Identify which cell holds the provided text, then report its [X, Y] central coordinate. 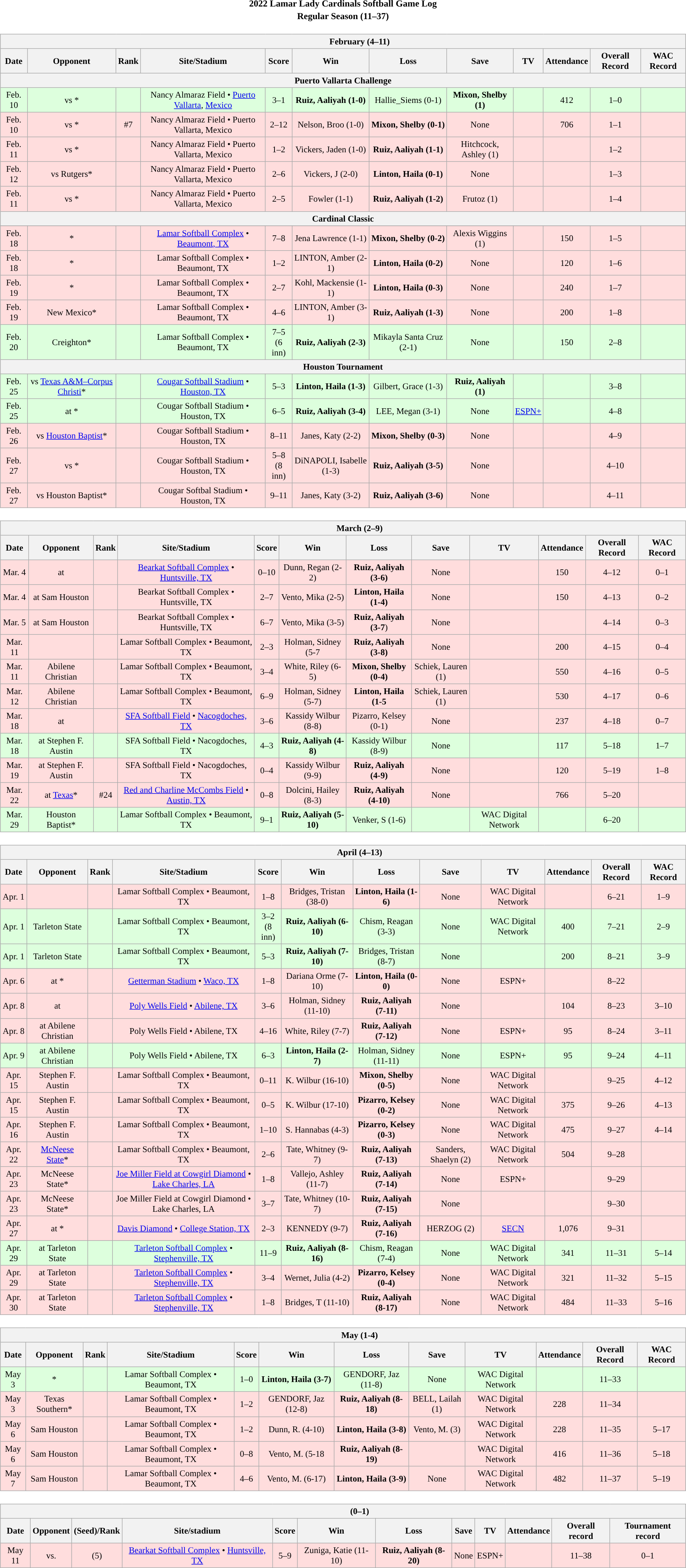
5–16 [663, 1302]
Linton, Haila (0-2) [408, 262]
3–7 [268, 1204]
Holman, Sidney (11-11) [386, 1055]
Bridges, T (11-10) [317, 1302]
400 [568, 927]
530 [562, 696]
766 [562, 795]
Pizarro, Kelsey (0-4) [386, 1278]
Ruiz, Aaliyah (8-19) [371, 1454]
Kassidy Wilbur (8-8) [313, 721]
Ruiz, Aaliyah (3-4) [331, 411]
Jena Lawrence (1-1) [331, 238]
May 7 [13, 1478]
6–20 [612, 820]
8–23 [616, 1006]
5–20 [612, 795]
1–6 [615, 262]
Ruiz, Aaliyah (6-10) [317, 927]
Ruiz, Aaliyah (7-15) [386, 1204]
Tate, Whitney (9-7) [317, 1154]
Ruiz, Aaliyah (7-11) [386, 1006]
Gilbert, Grace (1-3) [408, 386]
416 [560, 1454]
11–38 [581, 1555]
9–27 [616, 1130]
Ruiz, Aaliyah (8-17) [386, 1302]
vs Texas A&M–Corpus Christi* [72, 386]
412 [567, 100]
8–11 [279, 435]
Texas Southern* [54, 1404]
11–36 [610, 1454]
5–15 [663, 1278]
Feb. 12 [14, 174]
1–10 [268, 1130]
Sanders, Shaelyn (2) [450, 1154]
1–4 [615, 199]
4–9 [615, 435]
Holman, Sidney (11-10) [317, 1006]
Dariana Orme (7-10) [317, 981]
9–1 [266, 820]
Ruiz, Aaliyah (8-16) [317, 1253]
Linton, Haila (1-6) [386, 897]
2–5 [279, 199]
3–10 [663, 1006]
Chism, Reagan (3-3) [386, 927]
March (2–9) [343, 528]
Ruiz, Aaliyah (1-3) [408, 312]
(5) [97, 1555]
375 [568, 1105]
0–6 [662, 696]
February (4–11) [343, 41]
at Texas* [61, 795]
8–22 [616, 981]
9–28 [616, 1154]
Alexis Wiggins (1) [480, 238]
LINTON, Amber (2-1) [331, 262]
Ruiz, Aaliyah (3-5) [408, 466]
DiNAPOLI, Isabelle (1-3) [331, 466]
vs. [51, 1555]
Ruiz, Aaliyah (8-18) [371, 1404]
321 [568, 1278]
LINTON, Amber (3-1) [331, 312]
475 [568, 1130]
5–8(8 inn) [279, 466]
5–17 [661, 1429]
Mixon, Shelby (1) [480, 100]
11–37 [610, 1478]
May 11 [15, 1555]
Mixon, Shelby (0-1) [408, 125]
Fowler (1-1) [331, 199]
7–5(6 inn) [279, 342]
Ruiz, Aaliyah (7-13) [386, 1154]
11–34 [610, 1404]
Ruiz, Aaliyah (1-1) [408, 149]
White, Riley (6-5) [313, 671]
Linton, Haila (0-1) [408, 174]
Zuniga, Katie (11-10) [336, 1555]
Holman, Sidney (5-7) [313, 696]
11–35 [610, 1429]
6–21 [616, 897]
Ruiz, Aaliyah (2-3) [331, 342]
Mar. 19 [15, 771]
6–9 [266, 696]
Pizarro, Kelsey (0-2) [386, 1105]
Linton, Haila (2-7) [317, 1055]
Mar. 12 [15, 696]
237 [562, 721]
9–29 [616, 1179]
Dunn, R. (4-10) [296, 1429]
Linton, Haila (3-8) [371, 1429]
1–3 [615, 174]
9–30 [616, 1204]
Ruiz, Aaliyah (1) [480, 386]
Pizarro, Kelsey (0-1) [379, 721]
Apr. 16 [14, 1130]
9–25 [616, 1080]
Janes, Katy (3-2) [331, 496]
0–7 [662, 721]
Mixon, Shelby (0-5) [386, 1080]
LEE, Megan (3-1) [408, 411]
Creighton* [72, 342]
4–8 [615, 411]
GENDORF, Jaz (11-8) [371, 1380]
Puerto Vallarta Challenge [343, 80]
Linton, Haila (3-7) [296, 1380]
Vento, Mika (2-5) [313, 597]
(Seed)/Rank [97, 1531]
1,076 [568, 1228]
Ruiz, Aaliyah (4-9) [379, 771]
Venker, S (1-6) [379, 820]
Apr. 22 [14, 1154]
6–5 [279, 411]
9–11 [279, 496]
6–7 [266, 622]
Mixon, Shelby (0-2) [408, 238]
Wernet, Julia (4-2) [317, 1278]
Apr. 9 [14, 1055]
HERZOG (2) [450, 1228]
Ruiz, Aaliyah (5-10) [313, 820]
New Mexico* [72, 312]
0–3 [662, 622]
Ruiz, Aaliyah (1-2) [408, 199]
Mixon, Shelby (0-3) [408, 435]
#7 [128, 125]
Frutoz (1) [480, 199]
Vickers, J (2-0) [331, 174]
Linton, Haila (1-5 [379, 696]
0–2 [662, 597]
4–17 [612, 696]
Mixon, Shelby (0-4) [379, 671]
April (4–13) [343, 852]
Ruiz, Aaliyah (3-8) [379, 647]
Mar. 5 [15, 622]
Houston Tournament [343, 367]
Ruiz, Aaliyah (4-10) [379, 795]
Ruiz, Aaliyah (8-20) [414, 1555]
1–5 [615, 238]
341 [568, 1253]
GENDORF, Jaz (12-8) [296, 1404]
Linton, Haila (0-3) [408, 288]
Kohl, Mackensie (1-1) [331, 288]
Feb. 20 [14, 342]
Vento, M. (6-17) [296, 1478]
Holman, Sidney (5-7 [313, 647]
5–14 [663, 1253]
504 [568, 1154]
Linton, Haila (0-0) [386, 981]
2–8 [615, 342]
Vallejo, Ashley (11-7) [317, 1179]
White, Riley (7-7) [317, 1031]
2–12 [279, 125]
Hallie_Siems (0-1) [408, 100]
4–10 [615, 466]
Mikayla Santa Cruz (2-1) [408, 342]
Getterman Stadium • Waco, TX [184, 981]
3–1 [279, 100]
Houston Baptist* [61, 820]
8–24 [616, 1031]
Ruiz, Aaliyah (4-8) [313, 745]
Linton, Haila (1-3) [331, 386]
Apr. 30 [14, 1302]
Linton, Haila (1-4) [379, 597]
11–31 [616, 1253]
482 [560, 1478]
Hitchcock, Ashley (1) [480, 149]
484 [568, 1302]
5–9 [285, 1555]
550 [562, 671]
117 [562, 745]
#24 [106, 795]
0–11 [268, 1080]
11–9 [268, 1253]
Vento, M. (5-18 [296, 1454]
Bridges, Tristan (38-0) [317, 897]
7–8 [279, 238]
3–11 [663, 1031]
4–15 [612, 647]
Ruiz, Aaliyah (7-14) [386, 1179]
Dolcini, Hailey (8-3) [313, 795]
Kassidy Wilbur (8-9) [379, 745]
S. Hannabas (4-3) [317, 1130]
9–26 [616, 1105]
Ruiz, Aaliyah (7-10) [317, 957]
706 [567, 125]
Vento, M. (3) [437, 1429]
6–3 [268, 1055]
3–9 [663, 957]
BELL, Lailah (1) [437, 1404]
3–2(8 inn) [268, 927]
Apr. 6 [14, 981]
K. Wilbur (16-10) [317, 1080]
Mar. 29 [15, 820]
Feb. 26 [14, 435]
Linton, Haila (3-9) [371, 1478]
vs Rutgers* [72, 174]
Dunn, Regan (2-2) [313, 572]
Davis Diamond • College Station, TX [184, 1228]
2–9 [663, 927]
Cougar Softbal Stadium • Houston, TX [203, 496]
3–8 [615, 386]
Kassidy Wilbur (9-9) [313, 771]
SECN [513, 1228]
Red and Charline McCombs Field • Austin, TX [186, 795]
Ruiz, Aaliyah (7-16) [386, 1228]
Vickers, Jaden (1-0) [331, 149]
Site/stadium [198, 1531]
Mar. 22 [15, 795]
240 [567, 288]
4–3 [266, 745]
4–18 [612, 721]
May (1-4) [343, 1335]
Overall record [581, 1531]
1–9 [663, 897]
(0–1) [343, 1511]
Chism, Reagan (7-4) [386, 1253]
9–31 [616, 1228]
Apr. 27 [14, 1228]
7–21 [616, 927]
Bridges, Tristan (8-7) [386, 957]
Ruiz, Aaliyah (3-7) [379, 622]
Janes, Katy (2-2) [331, 435]
Ruiz, Aaliyah (1-0) [331, 100]
9–24 [616, 1055]
11–32 [616, 1278]
KENNEDY (9-7) [317, 1228]
Tate, Whitney (10-7) [317, 1204]
Cardinal Classic [343, 218]
Ruiz, Aaliyah (7-12) [386, 1031]
8–21 [616, 957]
Vento, Mika (3-5) [313, 622]
0–10 [266, 572]
1–1 [615, 125]
Tournament record [648, 1531]
Nelson, Broo (1-0) [331, 125]
Pizarro, Kelsey (0-3) [386, 1130]
K. Wilbur (17-10) [317, 1105]
104 [568, 1006]
